Capture the cell that displays the provided text and extract its (x, y) central coordinate. 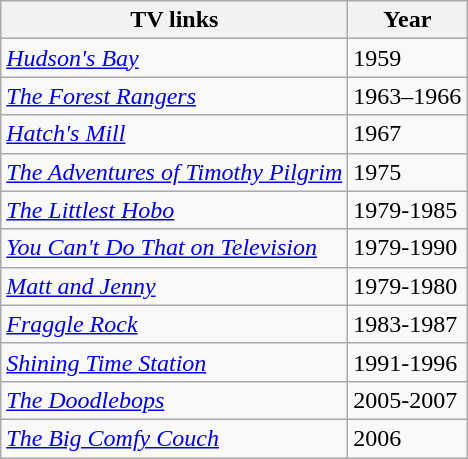
Hatch's Mill (174, 134)
The Adventures of Timothy Pilgrim (174, 172)
1975 (408, 172)
1991-1996 (408, 362)
1963–1966 (408, 96)
The Forest Rangers (174, 96)
1979-1990 (408, 248)
2005-2007 (408, 400)
1979-1985 (408, 210)
The Doodlebops (174, 400)
Matt and Jenny (174, 286)
1959 (408, 58)
2006 (408, 438)
Hudson's Bay (174, 58)
You Can't Do That on Television (174, 248)
1979-1980 (408, 286)
Shining Time Station (174, 362)
TV links (174, 20)
The Littlest Hobo (174, 210)
Year (408, 20)
1983-1987 (408, 324)
Fraggle Rock (174, 324)
The Big Comfy Couch (174, 438)
1967 (408, 134)
